Provide the [x, y] coordinate of the cell's center where the given text is located.  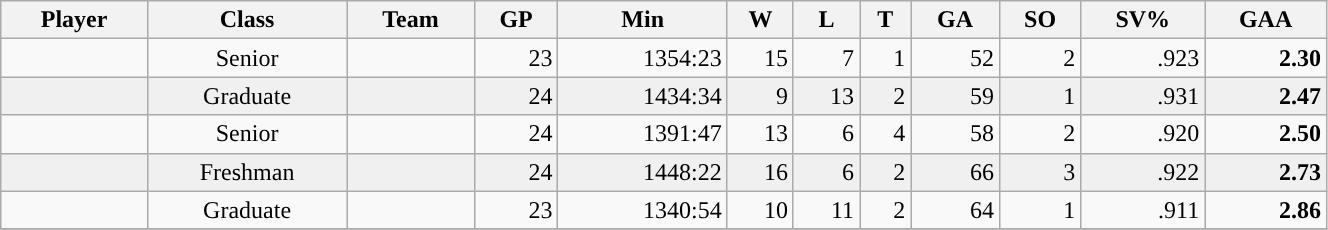
1434:34 [642, 96]
.922 [1143, 172]
52 [956, 58]
GAA [1266, 20]
.911 [1143, 210]
7 [826, 58]
64 [956, 210]
.923 [1143, 58]
2.50 [1266, 134]
W [760, 20]
GP [516, 20]
T [886, 20]
1354:23 [642, 58]
16 [760, 172]
9 [760, 96]
2.47 [1266, 96]
66 [956, 172]
.920 [1143, 134]
2.30 [1266, 58]
59 [956, 96]
Player [74, 20]
Team [410, 20]
11 [826, 210]
1391:47 [642, 134]
Min [642, 20]
Class [246, 20]
3 [1040, 172]
SV% [1143, 20]
1340:54 [642, 210]
2.86 [1266, 210]
58 [956, 134]
4 [886, 134]
L [826, 20]
10 [760, 210]
2.73 [1266, 172]
GA [956, 20]
SO [1040, 20]
.931 [1143, 96]
15 [760, 58]
Freshman [246, 172]
1448:22 [642, 172]
